Determine the (x, y) coordinate at the center of the cell enclosing the given text.  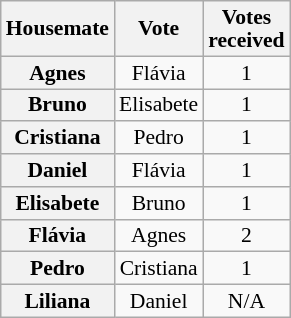
Liliana (58, 302)
Housemate (58, 28)
Vote (158, 28)
Votesreceived (246, 28)
2 (246, 236)
N/A (246, 302)
